From the cell containing the given text, extract its center point as (x, y) coordinate. 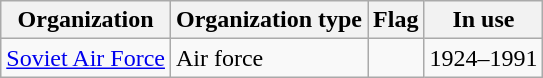
1924–1991 (484, 58)
In use (484, 20)
Air force (268, 58)
Organization type (268, 20)
Organization (86, 20)
Flag (396, 20)
Soviet Air Force (86, 58)
